Pinpoint the cell where the given text exists, returning its (x, y) midpoint coordinate. 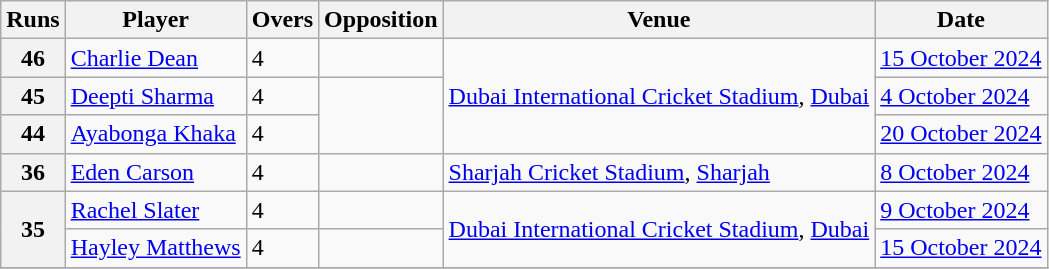
44 (33, 134)
46 (33, 58)
Player (156, 20)
Date (961, 20)
36 (33, 172)
Venue (659, 20)
8 October 2024 (961, 172)
Deepti Sharma (156, 96)
9 October 2024 (961, 210)
Hayley Matthews (156, 248)
Charlie Dean (156, 58)
Rachel Slater (156, 210)
Sharjah Cricket Stadium, Sharjah (659, 172)
20 October 2024 (961, 134)
Opposition (381, 20)
Runs (33, 20)
Ayabonga Khaka (156, 134)
Overs (282, 20)
4 October 2024 (961, 96)
Eden Carson (156, 172)
45 (33, 96)
35 (33, 229)
